Detect which cell encompasses the target text, then output its (x, y) center coordinate. 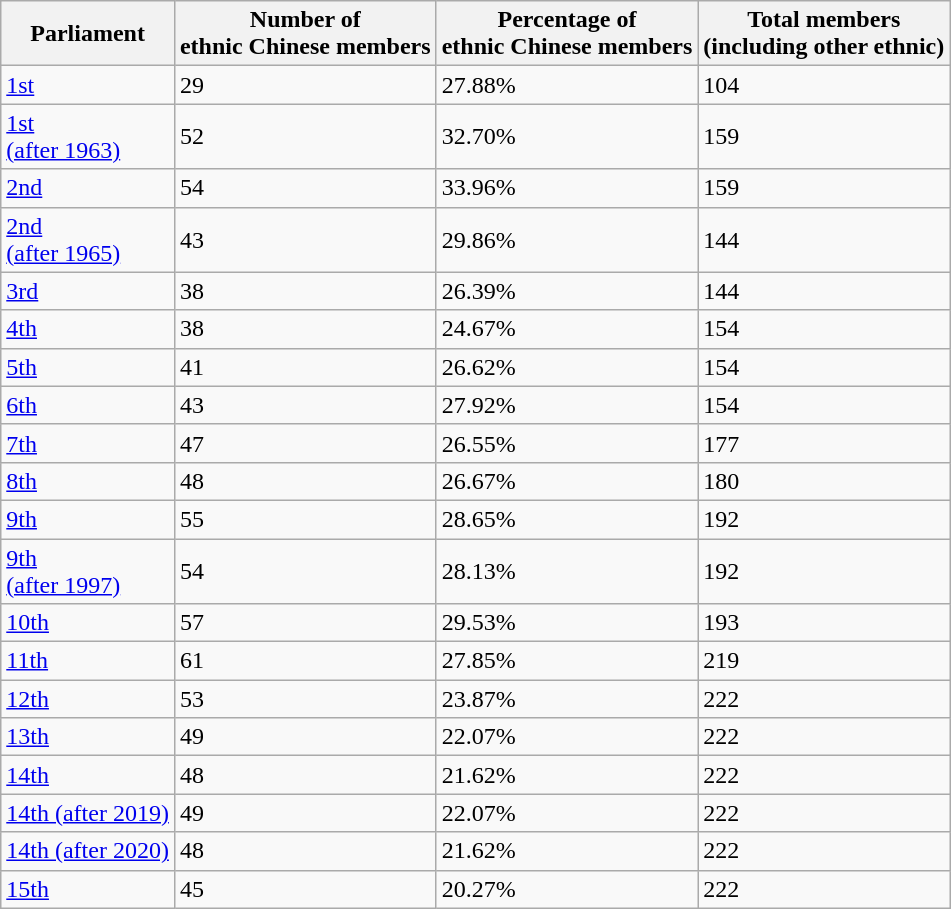
26.62% (567, 367)
57 (305, 623)
61 (305, 661)
1st(after 1963) (88, 136)
28.13% (567, 570)
1st (88, 85)
33.96% (567, 188)
13th (88, 737)
52 (305, 136)
7th (88, 443)
Percentage ofethnic Chinese members (567, 34)
8th (88, 481)
4th (88, 329)
27.88% (567, 85)
6th (88, 405)
27.85% (567, 661)
53 (305, 699)
12th (88, 699)
Number ofethnic Chinese members (305, 34)
23.87% (567, 699)
5th (88, 367)
15th (88, 889)
29.53% (567, 623)
26.67% (567, 481)
27.92% (567, 405)
14th (88, 775)
55 (305, 519)
2nd(after 1965) (88, 240)
28.65% (567, 519)
219 (824, 661)
10th (88, 623)
193 (824, 623)
Total members(including other ethnic) (824, 34)
14th (after 2019) (88, 813)
26.55% (567, 443)
41 (305, 367)
29.86% (567, 240)
180 (824, 481)
104 (824, 85)
14th (after 2020) (88, 851)
29 (305, 85)
20.27% (567, 889)
3rd (88, 291)
177 (824, 443)
9th (88, 519)
24.67% (567, 329)
32.70% (567, 136)
26.39% (567, 291)
9th(after 1997) (88, 570)
47 (305, 443)
Parliament (88, 34)
2nd (88, 188)
45 (305, 889)
11th (88, 661)
